Provide the [x, y] coordinate of the cell's center where the given text is located.  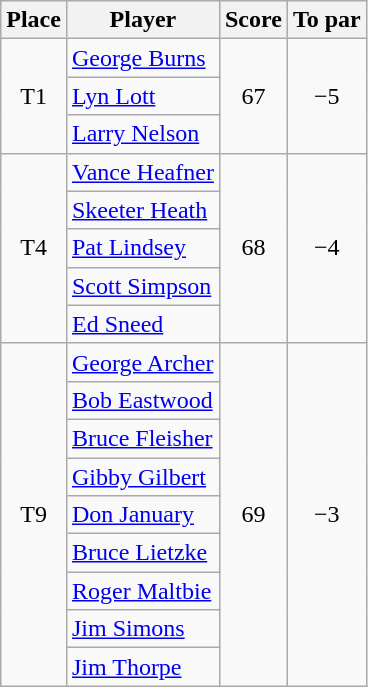
Bruce Fleisher [142, 438]
Bob Eastwood [142, 400]
George Archer [142, 362]
Vance Heafner [142, 172]
−5 [326, 96]
Don January [142, 515]
Larry Nelson [142, 134]
Jim Simons [142, 629]
67 [253, 96]
Player [142, 20]
Lyn Lott [142, 96]
Roger Maltbie [142, 591]
T1 [34, 96]
Scott Simpson [142, 286]
Place [34, 20]
68 [253, 248]
To par [326, 20]
−3 [326, 514]
Score [253, 20]
Jim Thorpe [142, 667]
Gibby Gilbert [142, 477]
69 [253, 514]
T9 [34, 514]
−4 [326, 248]
Pat Lindsey [142, 248]
Ed Sneed [142, 324]
Skeeter Heath [142, 210]
T4 [34, 248]
George Burns [142, 58]
Bruce Lietzke [142, 553]
